For the text-containing cell, return its midpoint in (X, Y) coordinate format. 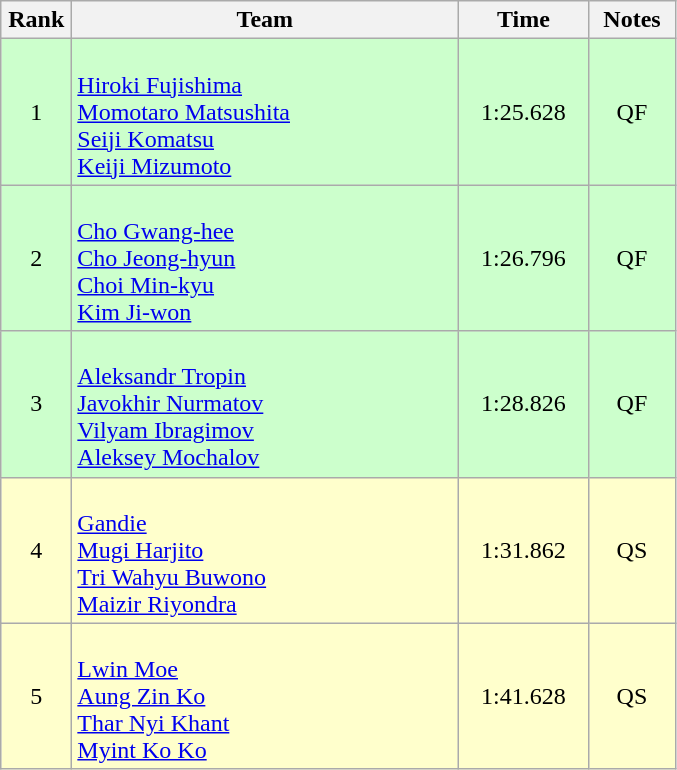
4 (36, 550)
Hiroki FujishimaMomotaro MatsushitaSeiji KomatsuKeiji Mizumoto (265, 112)
1:28.826 (524, 404)
1:25.628 (524, 112)
Lwin MoeAung Zin KoThar Nyi KhantMyint Ko Ko (265, 696)
1 (36, 112)
Cho Gwang-heeCho Jeong-hyunChoi Min-kyuKim Ji-won (265, 258)
Aleksandr TropinJavokhir NurmatovVilyam IbragimovAleksey Mochalov (265, 404)
Team (265, 20)
Notes (632, 20)
1:31.862 (524, 550)
GandieMugi HarjitoTri Wahyu BuwonoMaizir Riyondra (265, 550)
3 (36, 404)
5 (36, 696)
Time (524, 20)
2 (36, 258)
1:26.796 (524, 258)
Rank (36, 20)
1:41.628 (524, 696)
